Scan for the cell matching the given text and deliver its [x, y] coordinate at center. 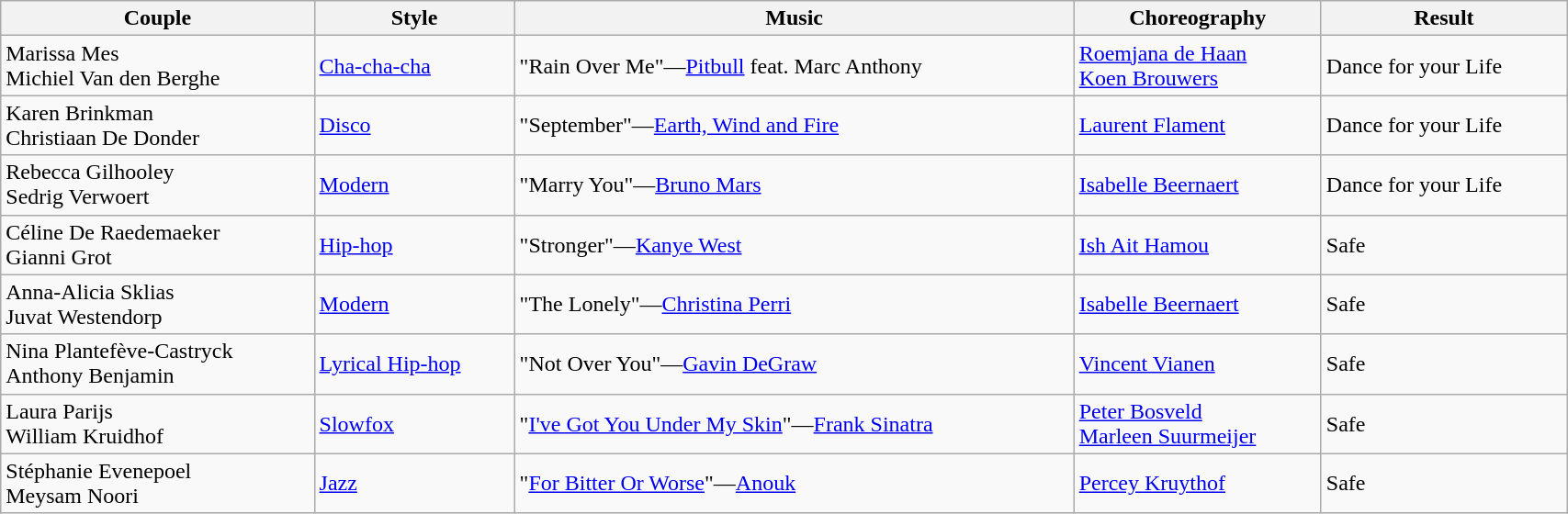
Nina Plantefève-CastryckAnthony Benjamin [158, 363]
"Not Over You"—Gavin DeGraw [794, 363]
Laurent Flament [1198, 125]
Peter BosveldMarleen Suurmeijer [1198, 424]
Style [414, 18]
Percey Kruythof [1198, 483]
Cha-cha-cha [414, 66]
Marissa MesMichiel Van den Berghe [158, 66]
"September"—Earth, Wind and Fire [794, 125]
"I've Got You Under My Skin"—Frank Sinatra [794, 424]
"Marry You"—Bruno Mars [794, 185]
Lyrical Hip-hop [414, 363]
Jazz [414, 483]
Choreography [1198, 18]
Karen BrinkmanChristiaan De Donder [158, 125]
Laura ParijsWilliam Kruidhof [158, 424]
Ish Ait Hamou [1198, 244]
Slowfox [414, 424]
Hip-hop [414, 244]
Music [794, 18]
Stéphanie EvenepoelMeysam Noori [158, 483]
Couple [158, 18]
"For Bitter Or Worse"—Anouk [794, 483]
"Rain Over Me"—Pitbull feat. Marc Anthony [794, 66]
Roemjana de HaanKoen Brouwers [1198, 66]
Vincent Vianen [1198, 363]
Result [1444, 18]
"Stronger"—Kanye West [794, 244]
Rebecca GilhooleySedrig Verwoert [158, 185]
Anna-Alicia SkliasJuvat Westendorp [158, 305]
"The Lonely"—Christina Perri [794, 305]
Disco [414, 125]
Céline De RaedemaekerGianni Grot [158, 244]
